Return the [x, y] coordinate for the center point of the cell that contains the specified text.  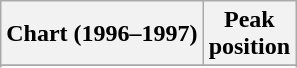
Peakposition [249, 34]
Chart (1996–1997) [102, 34]
